Provide the (X, Y) coordinate of the cell's center where the given text is located.  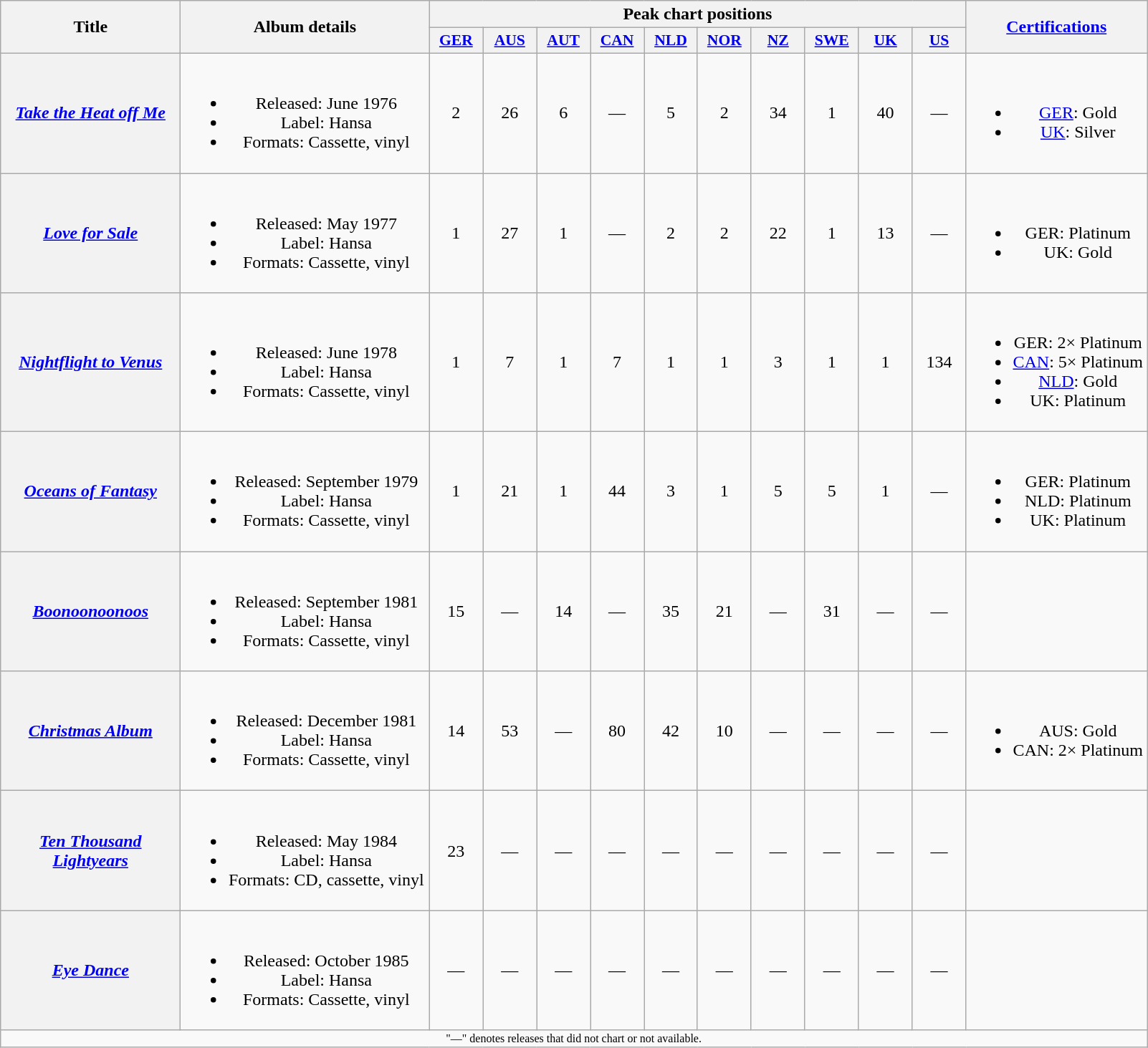
27 (510, 234)
Love for Sale (90, 234)
10 (724, 731)
NZ (778, 41)
Boonoonoonoos (90, 612)
Released: September 1981Label: HansaFormats: Cassette, vinyl (305, 612)
Certifications (1056, 27)
AUS: GoldCAN: 2× Platinum (1056, 731)
80 (618, 731)
GER: PlatinumNLD: PlatinumUK: Platinum (1056, 491)
Title (90, 27)
40 (886, 113)
134 (939, 362)
Peak chart positions (698, 14)
Released: June 1976Label: HansaFormats: Cassette, vinyl (305, 113)
GER (456, 41)
AUS (510, 41)
Released: May 1984Label: HansaFormats: CD, cassette, vinyl (305, 851)
NLD (671, 41)
Released: October 1985Label: HansaFormats: Cassette, vinyl (305, 970)
Christmas Album (90, 731)
15 (456, 612)
UK (886, 41)
35 (671, 612)
Eye Dance (90, 970)
Take the Heat off Me (90, 113)
23 (456, 851)
53 (510, 731)
26 (510, 113)
GER: 2× PlatinumCAN: 5× PlatinumNLD: GoldUK: Platinum (1056, 362)
Oceans of Fantasy (90, 491)
Album details (305, 27)
US (939, 41)
Ten Thousand Lightyears (90, 851)
44 (618, 491)
Released: June 1978Label: HansaFormats: Cassette, vinyl (305, 362)
31 (831, 612)
SWE (831, 41)
AUT (563, 41)
"—" denotes releases that did not chart or not available. (574, 1039)
GER: PlatinumUK: Gold (1056, 234)
GER: GoldUK: Silver (1056, 113)
6 (563, 113)
34 (778, 113)
NOR (724, 41)
22 (778, 234)
13 (886, 234)
CAN (618, 41)
42 (671, 731)
Released: May 1977Label: HansaFormats: Cassette, vinyl (305, 234)
Nightflight to Venus (90, 362)
Released: September 1979Label: HansaFormats: Cassette, vinyl (305, 491)
Released: December 1981Label: HansaFormats: Cassette, vinyl (305, 731)
